Scan for the cell matching the given text and deliver its [X, Y] coordinate at center. 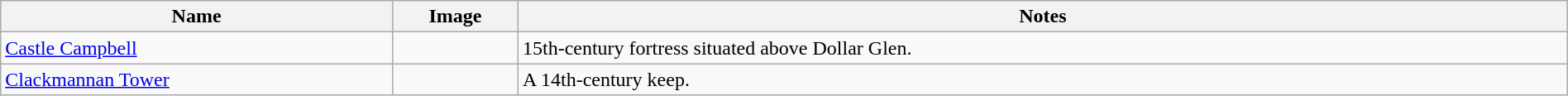
Name [197, 17]
Castle Campbell [197, 48]
Clackmannan Tower [197, 79]
Notes [1042, 17]
A 14th-century keep. [1042, 79]
15th-century fortress situated above Dollar Glen. [1042, 48]
Image [455, 17]
